Scan for the cell matching the given text and deliver its (x, y) coordinate at center. 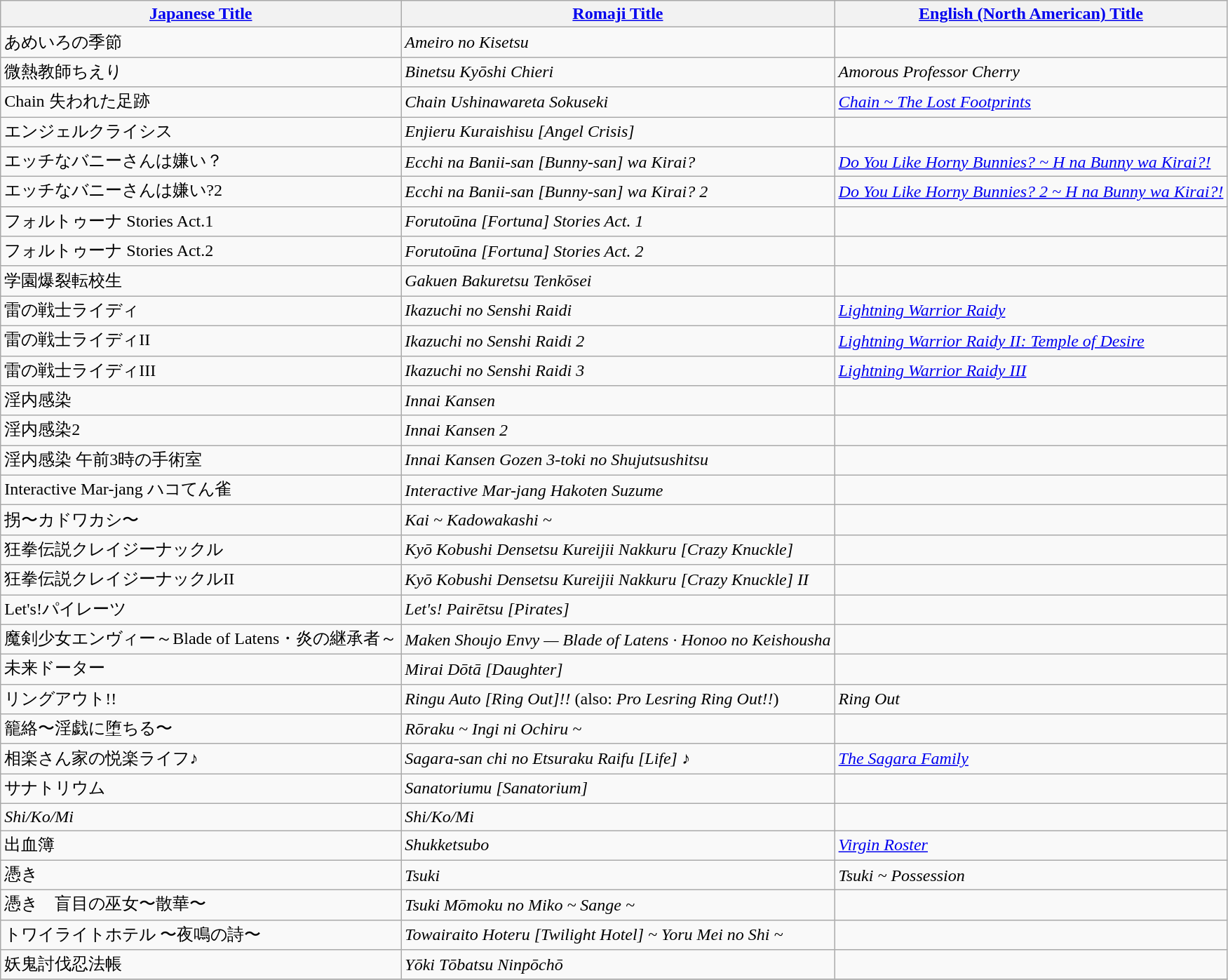
Sagara-san chi no Etsuraku Raifu [Life] ♪ (618, 759)
Do You Like Horny Bunnies? 2 ~ H na Bunny wa Kirai?! (1031, 192)
淫内感染2 (201, 431)
Interactive Mar-jang Hakoten Suzume (618, 490)
籠絡〜淫戯に堕ちる〜 (201, 730)
Sanatoriumu [Sanatorium] (618, 788)
Innai Kansen (618, 401)
サナトリウム (201, 788)
Ameiro no Kisetsu (618, 42)
Kai ~ Kadowakashi ~ (618, 521)
狂拳伝説クレイジーナックルII (201, 579)
淫内感染 午前3時の手術室 (201, 460)
Tsuki (618, 875)
Forutoūna [Fortuna] Stories Act. 2 (618, 251)
Ecchi na Banii-san [Bunny-san] wa Kirai? 2 (618, 192)
Ikazuchi no Senshi Raidi 2 (618, 341)
トワイライトホテル 〜夜鳴の詩〜 (201, 934)
相楽さん家の悦楽ライフ♪ (201, 759)
Do You Like Horny Bunnies? ~ H na Bunny wa Kirai?! (1031, 161)
Amorous Professor Cherry (1031, 72)
Kyō Kobushi Densetsu Kureijii Nakkuru [Crazy Knuckle] (618, 550)
リングアウト!! (201, 699)
Let's! Pairētsu [Pirates] (618, 610)
淫内感染 (201, 401)
Kyō Kobushi Densetsu Kureijii Nakkuru [Crazy Knuckle] II (618, 579)
Forutoūna [Fortuna] Stories Act. 1 (618, 222)
出血簿 (201, 846)
Chain 失われた足跡 (201, 102)
Ikazuchi no Senshi Raidi (618, 311)
Ring Out (1031, 699)
Ringu Auto [Ring Out]!! (also: Pro Lesring Ring Out!!) (618, 699)
Innai Kansen Gozen 3-toki no Shujutsushitsu (618, 460)
雷の戦士ライディIII (201, 370)
雷の戦士ライディ (201, 311)
Chain Ushinawareta Sokuseki (618, 102)
エッチなバニーさんは嫌い？ (201, 161)
妖鬼討伐忍法帳 (201, 965)
Ecchi na Banii-san [Bunny-san] wa Kirai? (618, 161)
憑き 盲目の巫女〜散華〜 (201, 905)
Lightning Warrior Raidy II: Temple of Desire (1031, 341)
Towairaito Hoteru [Twilight Hotel] ~ Yoru Mei no Shi ~ (618, 934)
English (North American) Title (1031, 14)
Binetsu Kyōshi Chieri (618, 72)
Let's!パイレーツ (201, 610)
The Sagara Family (1031, 759)
Virgin Roster (1031, 846)
Romaji Title (618, 14)
拐〜カドワカシ〜 (201, 521)
エンジェルクライシス (201, 132)
憑き (201, 875)
狂拳伝説クレイジーナックル (201, 550)
あめいろの季節 (201, 42)
Innai Kansen 2 (618, 431)
Japanese Title (201, 14)
Lightning Warrior Raidy III (1031, 370)
微熱教師ちえり (201, 72)
Lightning Warrior Raidy (1031, 311)
Ikazuchi no Senshi Raidi 3 (618, 370)
フォルトゥーナ Stories Act.2 (201, 251)
未来ドーター (201, 669)
Interactive Mar-jang ハコてん雀 (201, 490)
Shukketsubo (618, 846)
フォルトゥーナ Stories Act.1 (201, 222)
Gakuen Bakuretsu Tenkōsei (618, 281)
Maken Shoujo Envy — Blade of Latens · Honoo no Keishousha (618, 640)
Tsuki ~ Possession (1031, 875)
雷の戦士ライディII (201, 341)
Mirai Dōtā [Daughter] (618, 669)
Enjieru Kuraishisu [Angel Crisis] (618, 132)
Yōki Tōbatsu Ninpōchō (618, 965)
Chain ~ The Lost Footprints (1031, 102)
エッチなバニーさんは嫌い?2 (201, 192)
Tsuki Mōmoku no Miko ~ Sange ~ (618, 905)
Rōraku ~ Ingi ni Ochiru ~ (618, 730)
魔剣少女エンヴィー～Blade of Latens・炎の継承者～ (201, 640)
学園爆裂転校生 (201, 281)
